Provide the [X, Y] coordinate of the cell's center where the given text is located.  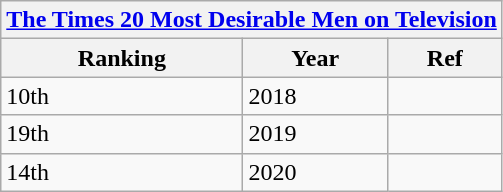
2018 [315, 96]
14th [122, 172]
The Times 20 Most Desirable Men on Television [252, 20]
Ref [444, 58]
Year [315, 58]
Ranking [122, 58]
19th [122, 134]
10th [122, 96]
2019 [315, 134]
2020 [315, 172]
